From the cell containing the given text, extract its center point as (x, y) coordinate. 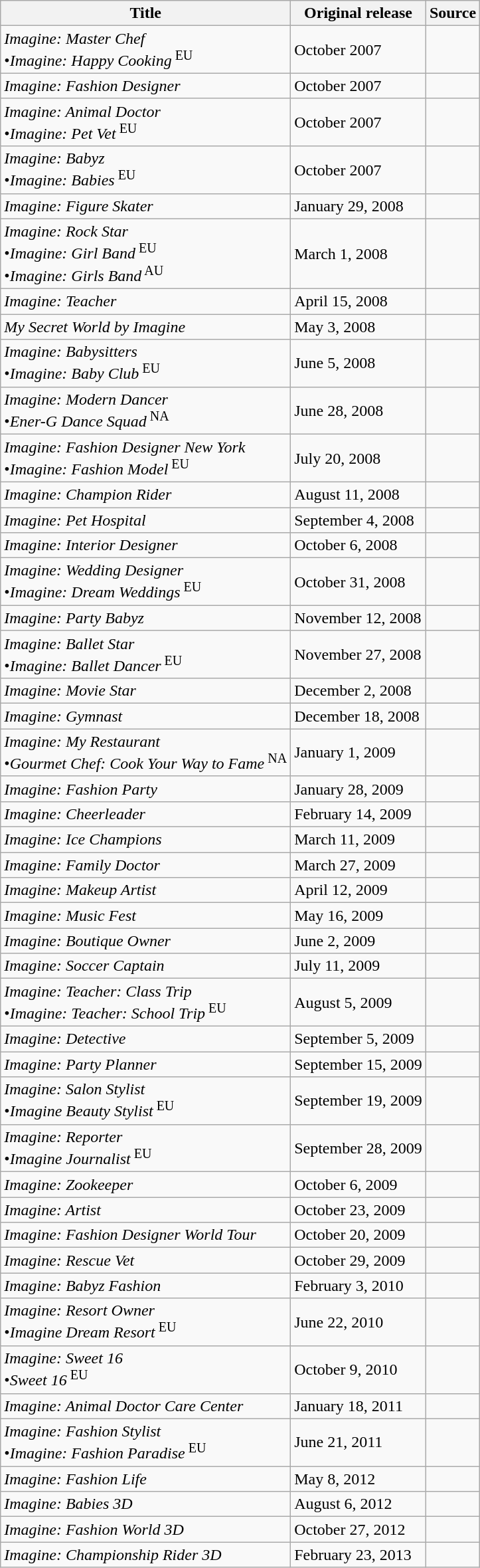
May 3, 2008 (359, 327)
Imagine: Babies 3D (146, 1504)
Imagine: Fashion World 3D (146, 1529)
Imagine: Fashion Life (146, 1479)
Imagine: Fashion Designer World Tour (146, 1235)
Imagine: Ballet Star•Imagine: Ballet Dancer EU (146, 654)
September 19, 2009 (359, 1101)
October 31, 2008 (359, 582)
October 29, 2009 (359, 1260)
Original release (359, 13)
September 28, 2009 (359, 1148)
July 11, 2009 (359, 966)
Imagine: Family Doctor (146, 865)
Imagine: Wedding Designer•Imagine: Dream Weddings EU (146, 582)
September 5, 2009 (359, 1039)
December 2, 2008 (359, 691)
September 15, 2009 (359, 1064)
Imagine: Sweet 16•Sweet 16 EU (146, 1370)
Imagine: Soccer Captain (146, 966)
Imagine: Music Fest (146, 916)
October 23, 2009 (359, 1210)
Imagine: Babysitters•Imagine: Baby Club EU (146, 363)
August 5, 2009 (359, 1003)
Imagine: Zookeeper (146, 1185)
Imagine: Babyz•Imagine: Babies EU (146, 170)
Imagine: Interior Designer (146, 545)
December 18, 2008 (359, 716)
Title (146, 13)
April 15, 2008 (359, 302)
Imagine: Fashion Stylist•Imagine: Fashion Paradise EU (146, 1442)
Imagine: Teacher (146, 302)
September 4, 2008 (359, 520)
Imagine: Party Babyz (146, 618)
June 21, 2011 (359, 1442)
June 22, 2010 (359, 1322)
June 2, 2009 (359, 941)
Imagine: Gymnast (146, 716)
Imagine: Fashion Party (146, 789)
Imagine: Champion Rider (146, 494)
July 20, 2008 (359, 458)
October 6, 2008 (359, 545)
August 11, 2008 (359, 494)
Imagine: Rescue Vet (146, 1260)
January 29, 2008 (359, 207)
Imagine: My Restaurant•Gourmet Chef: Cook Your Way to Fame NA (146, 753)
October 6, 2009 (359, 1185)
Imagine: Championship Rider 3D (146, 1555)
Imagine: Party Planner (146, 1064)
January 18, 2011 (359, 1406)
November 12, 2008 (359, 618)
January 1, 2009 (359, 753)
Imagine: Babyz Fashion (146, 1286)
Imagine: Movie Star (146, 691)
Imagine: Boutique Owner (146, 941)
March 1, 2008 (359, 254)
Imagine: Teacher: Class Trip•Imagine: Teacher: School Trip EU (146, 1003)
March 27, 2009 (359, 865)
February 3, 2010 (359, 1286)
February 23, 2013 (359, 1555)
Imagine: Master Chef•Imagine: Happy Cooking EU (146, 50)
March 11, 2009 (359, 840)
June 5, 2008 (359, 363)
My Secret World by Imagine (146, 327)
August 6, 2012 (359, 1504)
October 20, 2009 (359, 1235)
Imagine: Ice Champions (146, 840)
February 14, 2009 (359, 815)
Source (453, 13)
October 27, 2012 (359, 1529)
Imagine: Resort Owner•Imagine Dream Resort EU (146, 1322)
Imagine: Fashion Designer New York•Imagine: Fashion Model EU (146, 458)
Imagine: Figure Skater (146, 207)
Imagine: Makeup Artist (146, 890)
Imagine: Reporter•Imagine Journalist EU (146, 1148)
May 8, 2012 (359, 1479)
Imagine: Animal Doctor Care Center (146, 1406)
May 16, 2009 (359, 916)
April 12, 2009 (359, 890)
November 27, 2008 (359, 654)
Imagine: Modern Dancer•Ener-G Dance Squad NA (146, 411)
Imagine: Rock Star•Imagine: Girl Band EU•Imagine: Girls Band AU (146, 254)
Imagine: Cheerleader (146, 815)
Imagine: Fashion Designer (146, 86)
January 28, 2009 (359, 789)
October 9, 2010 (359, 1370)
Imagine: Pet Hospital (146, 520)
Imagine: Animal Doctor•Imagine: Pet Vet EU (146, 122)
June 28, 2008 (359, 411)
Imagine: Artist (146, 1210)
Imagine: Salon Stylist•Imagine Beauty Stylist EU (146, 1101)
Imagine: Detective (146, 1039)
